Locate the cell with the specified text and output its (X, Y) center coordinate. 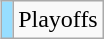
Playoffs (58, 20)
